Identify which cell holds the provided text, then report its [x, y] central coordinate. 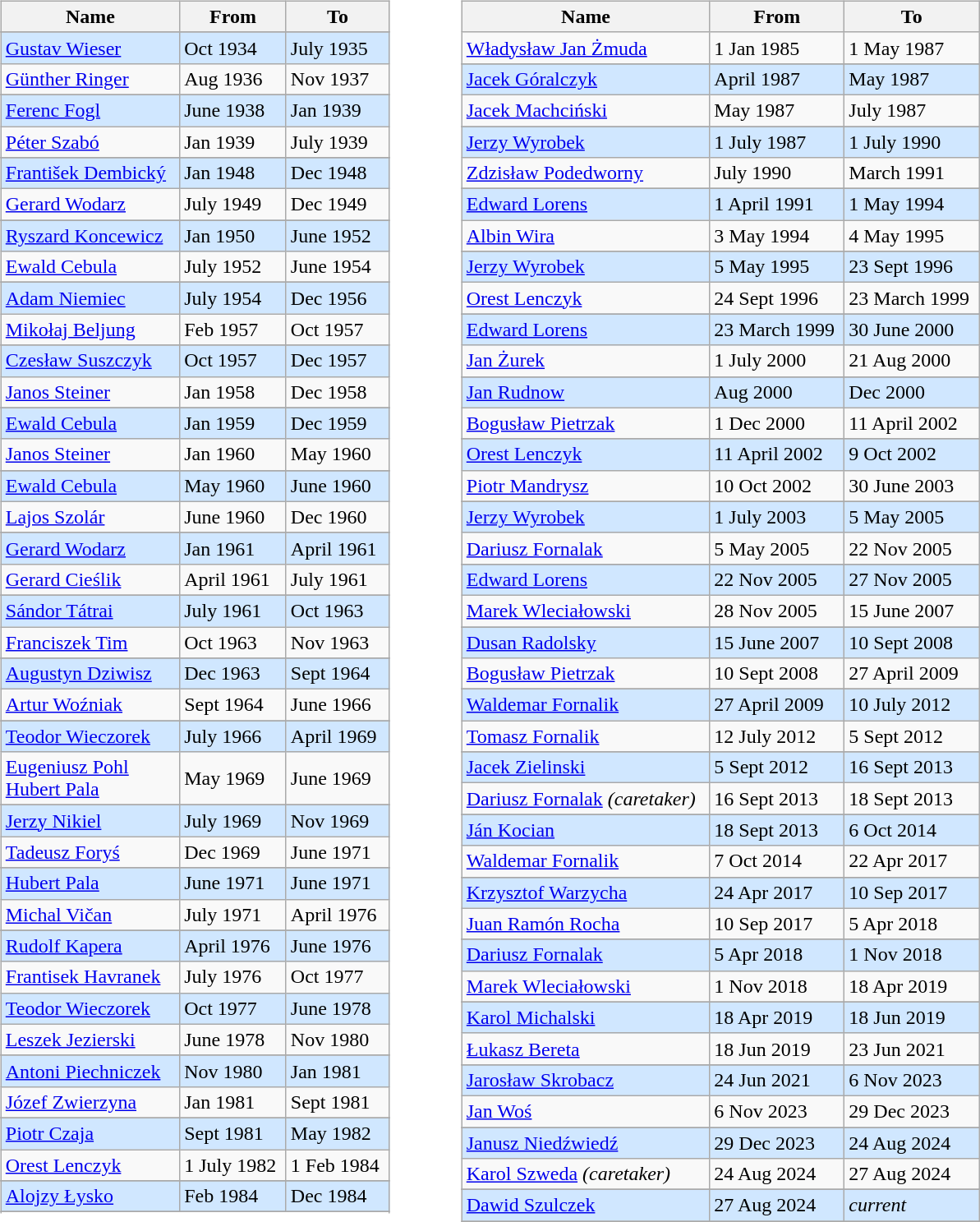
June 1976 [337, 946]
Tomasz Fornalik [586, 736]
Feb 1984 [233, 1197]
July 1990 [777, 173]
Jan Woś [586, 1111]
Augustyn Dziwisz [90, 674]
Jan 1960 [233, 454]
May 1969 [233, 779]
Antoni Piechniczek [90, 1071]
12 July 2012 [777, 736]
Zdzisław Podedworny [586, 173]
1 Dec 2000 [777, 423]
July 1969 [233, 821]
Hubert Pala [90, 883]
10 July 2012 [912, 705]
1 July 1982 [233, 1164]
Aug 2000 [777, 392]
František Dembický [90, 173]
1 Jan 1985 [777, 48]
30 June 2003 [912, 486]
July 1952 [233, 267]
Krzysztof Warzycha [586, 892]
July 1976 [233, 977]
Dec 1948 [337, 173]
Péter Szabó [90, 142]
Dec 1958 [337, 392]
Jan 1958 [233, 392]
Ferenc Fogl [90, 110]
Dec 2000 [912, 392]
28 Nov 2005 [777, 611]
23 Jun 2021 [912, 1049]
Ján Kocian [586, 830]
Gustav Wieser [90, 48]
Franciszek Tim [90, 642]
July 1987 [912, 110]
Jan 1959 [233, 423]
June 1969 [337, 779]
Dec 1969 [233, 852]
Jacek Góralczyk [586, 79]
22 Apr 2017 [912, 861]
1 July 2000 [777, 361]
July 1935 [337, 48]
1 May 1987 [912, 48]
Józef Zwierzyna [90, 1102]
Sándor Tátrai [90, 611]
Juan Ramón Rocha [586, 924]
Janusz Niedźwiedź [586, 1143]
Ryszard Koncewicz [90, 236]
Jan 1950 [233, 236]
5 May 1995 [777, 267]
Jan 1948 [233, 173]
Dusan Radolsky [586, 642]
July 1954 [233, 298]
Jacek Zielinski [586, 768]
June 1966 [337, 705]
March 1991 [912, 173]
April 1969 [337, 736]
Alojzy Łysko [90, 1197]
July 1939 [337, 142]
24 Jun 2021 [777, 1080]
24 Apr 2017 [777, 892]
Nov 1969 [337, 821]
6 Oct 2014 [912, 830]
Dec 1956 [337, 298]
Jacek Machciński [586, 110]
Piotr Mandrysz [586, 486]
Aug 1936 [233, 79]
Rudolf Kapera [90, 946]
1 July 1990 [912, 142]
Michal Vičan [90, 915]
July 1966 [233, 736]
Eugeniusz Pohl Hubert Pala [90, 779]
Gerard Cieślik [90, 579]
1 July 2003 [777, 517]
Günther Ringer [90, 79]
Łukasz Bereta [586, 1049]
Lajos Szolár [90, 517]
Feb 1957 [233, 330]
Leszek Jezierski [90, 1040]
10 Oct 2002 [777, 486]
Władysław Jan Żmuda [586, 48]
Artur Woźniak [90, 705]
Oct 1934 [233, 48]
Jan Żurek [586, 361]
June 1952 [337, 236]
Jan 1961 [233, 548]
Adam Niemiec [90, 298]
Jan Rudnow [586, 392]
July 1949 [233, 205]
Dawid Szulczek [586, 1206]
May 1982 [337, 1133]
1 July 1987 [777, 142]
1 Feb 1984 [337, 1164]
Nov 1963 [337, 642]
Dec 1963 [233, 674]
April 1987 [777, 79]
Karol Szweda (caretaker) [586, 1174]
27 Nov 2005 [912, 579]
July 1971 [233, 915]
9 Oct 2002 [912, 454]
Jerzy Nikiel [90, 821]
Dec 1949 [337, 205]
Dec 1959 [337, 423]
June 1954 [337, 267]
Karol Michalski [586, 1017]
Jarosław Skrobacz [586, 1080]
24 Sept 1996 [777, 298]
1 May 1994 [912, 205]
7 Oct 2014 [777, 861]
23 Sept 1996 [912, 267]
Tadeusz Foryś [90, 852]
Frantisek Havranek [90, 977]
30 June 2000 [912, 330]
June 1938 [233, 110]
Dec 1957 [337, 361]
Dariusz Fornalak (caretaker) [586, 799]
current [912, 1206]
Albin Wira [586, 236]
3 May 1994 [777, 236]
Czesław Suszczyk [90, 361]
Nov 1937 [337, 79]
4 May 1995 [912, 236]
Piotr Czaja [90, 1133]
1 April 1991 [777, 205]
21 Aug 2000 [912, 361]
Dec 1960 [337, 517]
Mikołaj Beljung [90, 330]
Dec 1984 [337, 1197]
